Search for the cell housing the specified text and yield its [x, y] center coordinate. 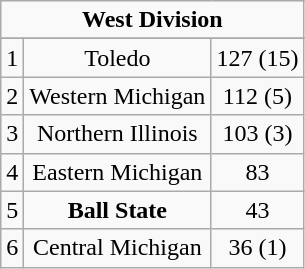
83 [258, 172]
Western Michigan [118, 96]
Central Michigan [118, 248]
West Division [152, 20]
2 [12, 96]
5 [12, 210]
4 [12, 172]
43 [258, 210]
103 (3) [258, 134]
127 (15) [258, 58]
Eastern Michigan [118, 172]
Toledo [118, 58]
3 [12, 134]
Northern Illinois [118, 134]
1 [12, 58]
6 [12, 248]
112 (5) [258, 96]
36 (1) [258, 248]
Ball State [118, 210]
